Identify which cell holds the provided text, then report its [x, y] central coordinate. 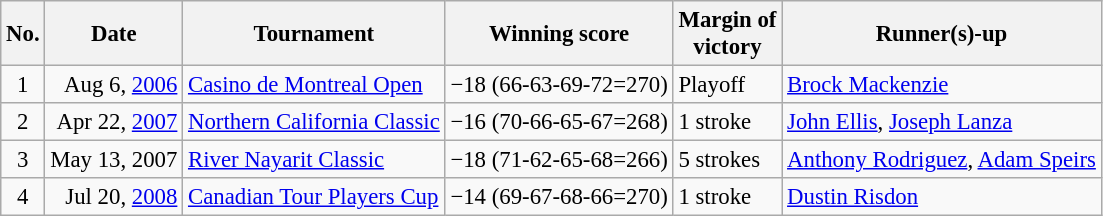
Brock Mackenzie [942, 85]
John Ellis, Joseph Lanza [942, 122]
Jul 20, 2008 [114, 197]
−14 (69-67-68-66=270) [559, 197]
No. [23, 34]
Winning score [559, 34]
2 [23, 122]
Northern California Classic [314, 122]
−18 (71-62-65-68=266) [559, 160]
1 [23, 85]
Apr 22, 2007 [114, 122]
4 [23, 197]
May 13, 2007 [114, 160]
3 [23, 160]
Tournament [314, 34]
−16 (70-66-65-67=268) [559, 122]
Casino de Montreal Open [314, 85]
Date [114, 34]
−18 (66-63-69-72=270) [559, 85]
Margin ofvictory [728, 34]
5 strokes [728, 160]
Playoff [728, 85]
Canadian Tour Players Cup [314, 197]
Runner(s)-up [942, 34]
Anthony Rodriguez, Adam Speirs [942, 160]
River Nayarit Classic [314, 160]
Aug 6, 2006 [114, 85]
Dustin Risdon [942, 197]
